Capture the cell that displays the provided text and extract its [x, y] central coordinate. 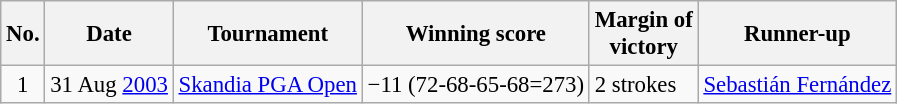
Winning score [476, 34]
Runner-up [797, 34]
2 strokes [644, 85]
Skandia PGA Open [268, 85]
No. [23, 34]
Date [109, 34]
Margin ofvictory [644, 34]
Tournament [268, 34]
Sebastián Fernández [797, 85]
−11 (72-68-65-68=273) [476, 85]
31 Aug 2003 [109, 85]
1 [23, 85]
